Provide the (x, y) coordinate of the cell's center where the given text is located.  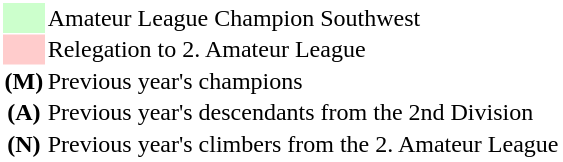
Amateur League Champion Southwest (303, 18)
Previous year's climbers from the 2. Amateur League (303, 144)
(M) (24, 81)
(A) (24, 113)
Previous year's descendants from the 2nd Division (303, 113)
Previous year's champions (303, 81)
Relegation to 2. Amateur League (303, 49)
(N) (24, 144)
